Output the (X, Y) coordinate of the center of the cell containing the given text.  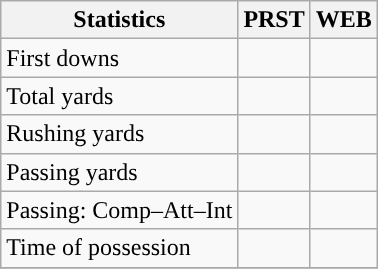
Passing: Comp–Att–Int (120, 210)
Statistics (120, 20)
Rushing yards (120, 134)
First downs (120, 58)
Passing yards (120, 172)
PRST (274, 20)
WEB (344, 20)
Total yards (120, 96)
Time of possession (120, 248)
